Capture the cell that displays the provided text and extract its (x, y) central coordinate. 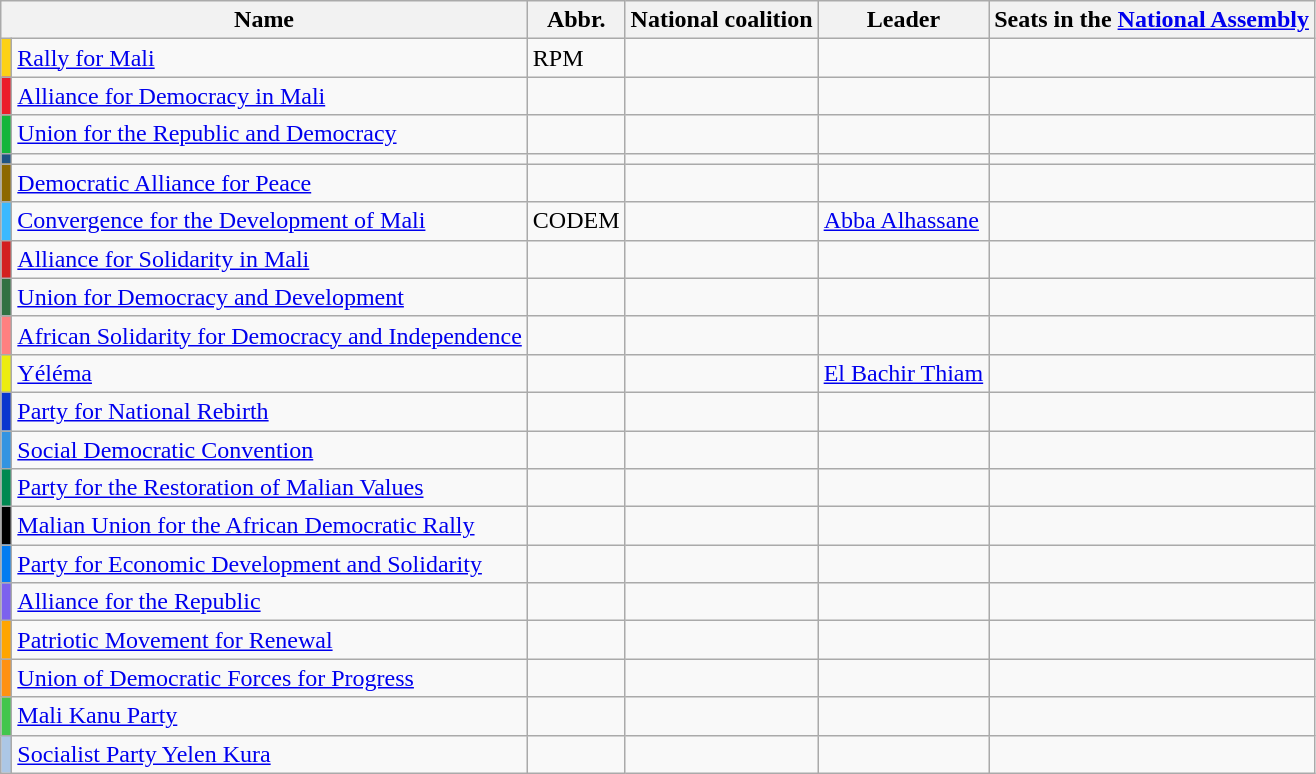
Social Democratic Convention (270, 449)
Union of Democratic Forces for Progress (270, 678)
National coalition (722, 20)
Socialist Party Yelen Kura (270, 754)
Union for Democracy and Development (270, 297)
Alliance for Democracy in Mali (270, 96)
African Solidarity for Democracy and Independence (270, 335)
Name (264, 20)
Malian Union for the African Democratic Rally (270, 526)
Party for the Restoration of Malian Values (270, 488)
El Bachir Thiam (904, 373)
Leader (904, 20)
Abba Alhassane (904, 221)
RPM (576, 58)
Seats in the National Assembly (1152, 20)
Party for National Rebirth (270, 411)
Yéléma (270, 373)
Alliance for Solidarity in Mali (270, 259)
Patriotic Movement for Renewal (270, 640)
Rally for Mali (270, 58)
Party for Economic Development and Solidarity (270, 564)
Democratic Alliance for Peace (270, 183)
Convergence for the Development of Mali (270, 221)
Mali Kanu Party (270, 716)
CODEM (576, 221)
Alliance for the Republic (270, 602)
Abbr. (576, 20)
Union for the Republic and Democracy (270, 134)
